Output the (X, Y) coordinate of the center of the cell containing the given text.  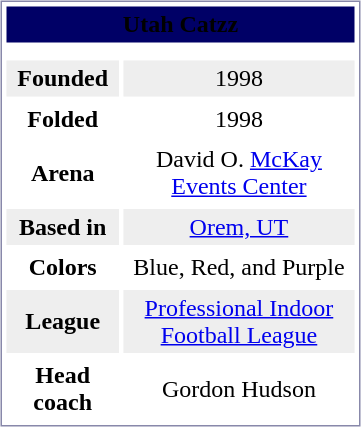
Based in (62, 227)
Colors (62, 268)
Founded (62, 78)
League (62, 322)
Professional Indoor Football League (238, 322)
Orem, UT (238, 227)
Arena (62, 174)
Blue, Red, and Purple (238, 268)
Utah Catzz (180, 24)
David O. McKay Events Center (238, 174)
Gordon Hudson (238, 390)
Folded (62, 119)
Head coach (62, 390)
